Detect which cell encompasses the target text, then output its (X, Y) center coordinate. 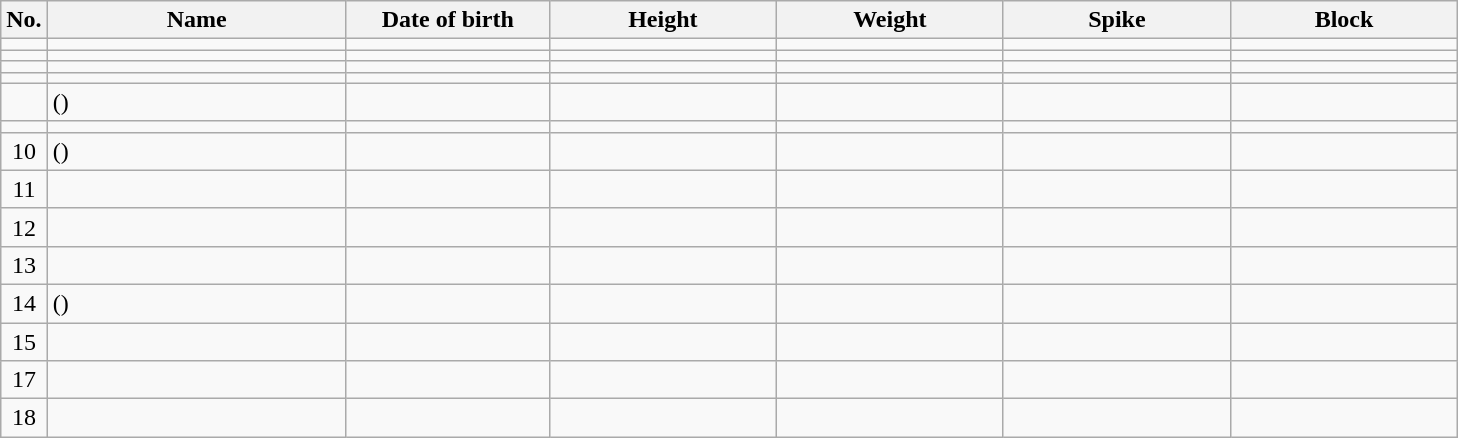
15 (24, 341)
Date of birth (448, 20)
Name (196, 20)
11 (24, 189)
Block (1344, 20)
Weight (890, 20)
12 (24, 227)
13 (24, 265)
10 (24, 151)
Height (662, 20)
18 (24, 418)
No. (24, 20)
14 (24, 303)
17 (24, 380)
Spike (1116, 20)
